Provide the [x, y] coordinate of the cell's center where the given text is located.  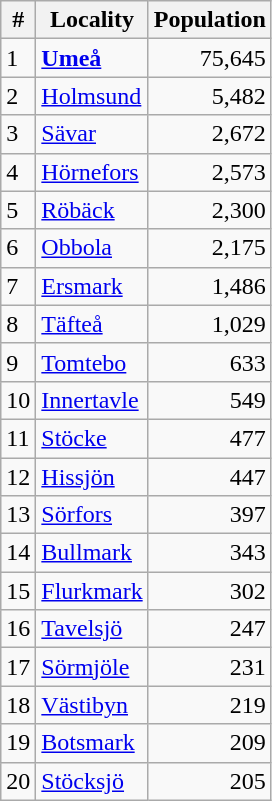
5,482 [210, 96]
16 [18, 629]
75,645 [210, 58]
Flurkmark [92, 591]
549 [210, 400]
205 [210, 781]
Sävar [92, 134]
11 [18, 438]
13 [18, 515]
Täfteå [92, 324]
247 [210, 629]
397 [210, 515]
1 [18, 58]
302 [210, 591]
633 [210, 362]
15 [18, 591]
477 [210, 438]
Umeå [92, 58]
219 [210, 705]
10 [18, 400]
# [18, 20]
2,672 [210, 134]
Stöcke [92, 438]
2,573 [210, 172]
17 [18, 667]
Västibyn [92, 705]
Röbäck [92, 210]
2,300 [210, 210]
4 [18, 172]
Innertavle [92, 400]
12 [18, 477]
1,486 [210, 286]
6 [18, 248]
8 [18, 324]
Stöcksjö [92, 781]
Bullmark [92, 553]
Tavelsjö [92, 629]
Hissjön [92, 477]
7 [18, 286]
Botsmark [92, 743]
Locality [92, 20]
Population [210, 20]
Tomtebo [92, 362]
Holmsund [92, 96]
Obbola [92, 248]
Ersmark [92, 286]
20 [18, 781]
5 [18, 210]
1,029 [210, 324]
18 [18, 705]
9 [18, 362]
2 [18, 96]
Sörmjöle [92, 667]
Sörfors [92, 515]
14 [18, 553]
2,175 [210, 248]
209 [210, 743]
Hörnefors [92, 172]
3 [18, 134]
19 [18, 743]
343 [210, 553]
447 [210, 477]
231 [210, 667]
